Determine the (x, y) coordinate at the center of the cell enclosing the given text.  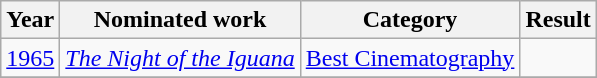
Category (410, 20)
Nominated work (180, 20)
Best Cinematography (410, 58)
Result (558, 20)
The Night of the Iguana (180, 58)
1965 (30, 58)
Year (30, 20)
